Capture the cell that displays the provided text and extract its (X, Y) central coordinate. 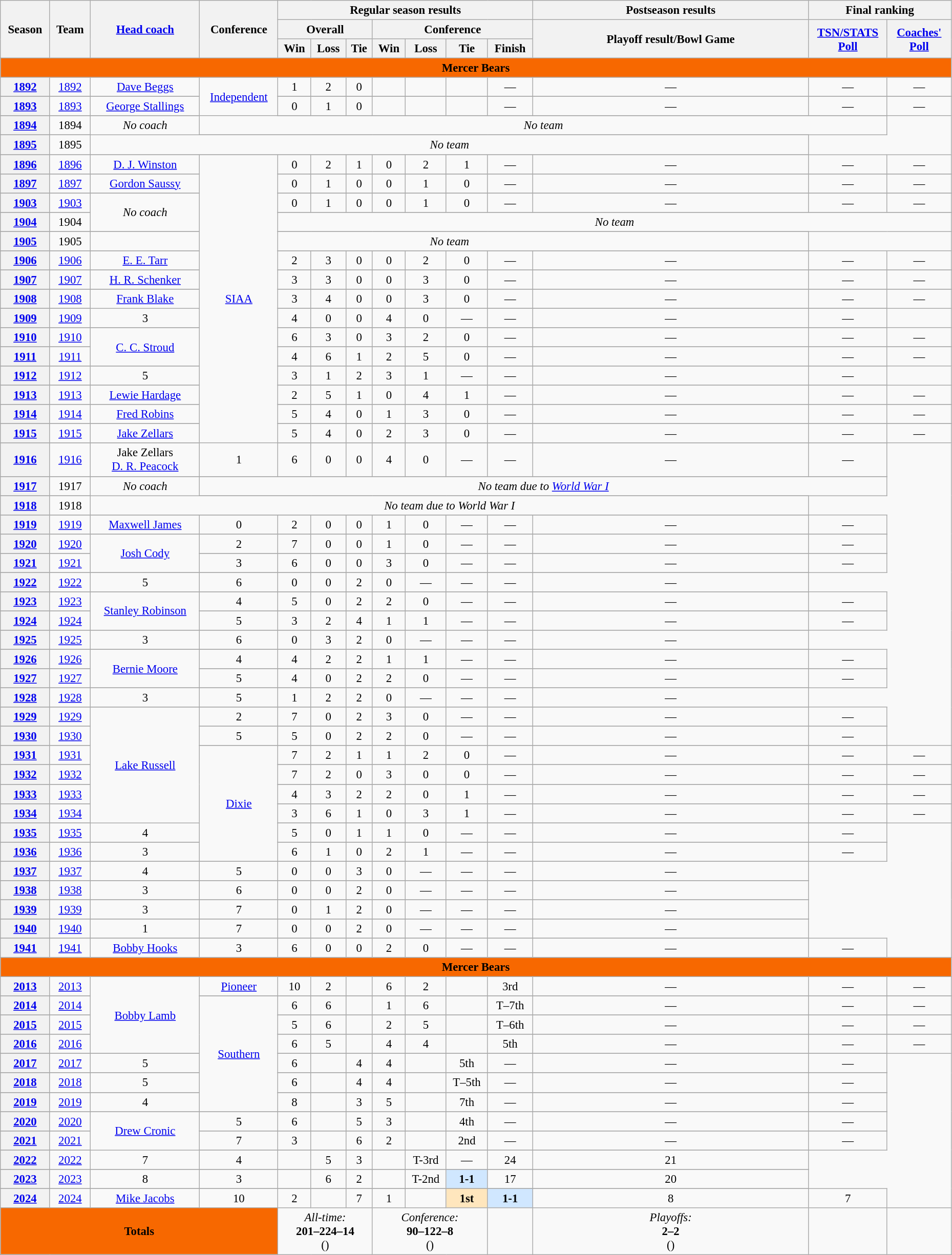
Coaches' Poll (919, 39)
7th (467, 1102)
Bobby Lamb (145, 1015)
3rd (510, 987)
Lake Russell (145, 765)
Fred Robins (145, 414)
Playoffs:2–2() (670, 1231)
Finish (510, 49)
Independent (239, 96)
Regular season results (406, 10)
20 (670, 1179)
17 (510, 1179)
4th (467, 1121)
2nd (467, 1140)
Bobby Hooks (145, 948)
Pioneer (239, 987)
Jake Zellars (145, 434)
Bernie Moore (145, 669)
Dave Beggs (145, 87)
Totals (139, 1231)
Mike Jacobs (145, 1198)
Head coach (145, 30)
C. C. Stroud (145, 347)
H. R. Schenker (145, 280)
Overall (325, 30)
Drew Cronic (145, 1131)
21 (670, 1160)
T-3rd (426, 1160)
T–7th (510, 1006)
Josh Cody (145, 553)
TSN/STATS Poll (848, 39)
All-time:201–224–14() (325, 1231)
Gordon Saussy (145, 183)
Dixie (239, 803)
T-2nd (426, 1179)
SIAA (239, 299)
D. J. Winston (145, 164)
Lewie Hardage (145, 395)
Jake ZellarsD. R. Peacock (145, 460)
24 (510, 1160)
T–6th (510, 1025)
Southern (239, 1054)
Season (25, 30)
1st (467, 1198)
Final ranking (880, 10)
Maxwell James (145, 524)
Stanley Robinson (145, 611)
T–5th (467, 1083)
George Stallings (145, 107)
Playoff result/Bowl Game (670, 39)
E. E. Tarr (145, 261)
Frank Blake (145, 299)
Team (70, 30)
Postseason results (670, 10)
Conference:90–122–8() (430, 1231)
